Detect which cell encompasses the target text, then output its [X, Y] center coordinate. 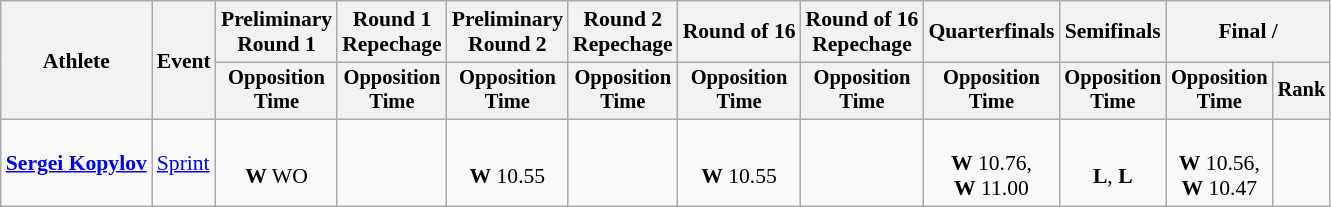
Round 1Repechage [392, 32]
Round 2Repechage [623, 32]
PreliminaryRound 1 [276, 32]
Round of 16 [740, 32]
Sprint [184, 164]
Semifinals [1112, 32]
W WO [276, 164]
Event [184, 60]
W 10.56,W 10.47 [1220, 164]
L, L [1112, 164]
Sergei Kopylov [76, 164]
PreliminaryRound 2 [508, 32]
Athlete [76, 60]
Quarterfinals [991, 32]
W 10.76,W 11.00 [991, 164]
Round of 16Repechage [862, 32]
Rank [1302, 91]
Final / [1248, 32]
